Find where the given text appears and provide that cell's center as [X, Y] coordinate. 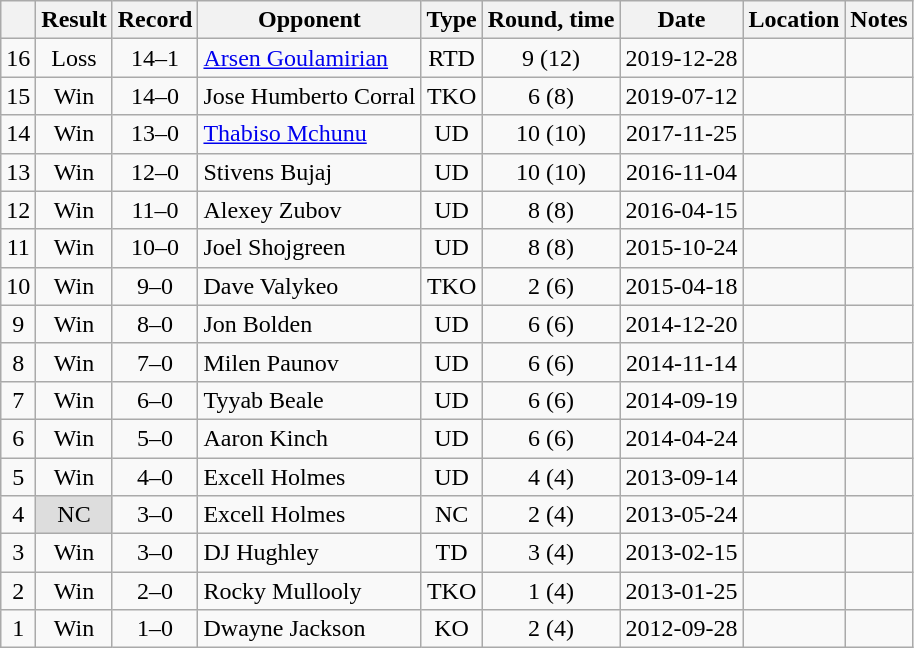
14–0 [155, 96]
2015-10-24 [682, 248]
Dwayne Jackson [310, 629]
4 (4) [551, 477]
10–0 [155, 248]
9–0 [155, 286]
2014-12-20 [682, 324]
Arsen Goulamirian [310, 58]
Jon Bolden [310, 324]
14–1 [155, 58]
Result [74, 20]
10 [18, 286]
15 [18, 96]
2013-01-25 [682, 591]
Loss [74, 58]
9 [18, 324]
Date [682, 20]
6–0 [155, 400]
Joel Shojgreen [310, 248]
4–0 [155, 477]
Dave Valykeo [310, 286]
3 [18, 553]
16 [18, 58]
9 (12) [551, 58]
12–0 [155, 172]
4 [18, 515]
Notes [879, 20]
2015-04-18 [682, 286]
2019-07-12 [682, 96]
Round, time [551, 20]
Stivens Bujaj [310, 172]
13 [18, 172]
2014-11-14 [682, 362]
1 [18, 629]
14 [18, 134]
Milen Paunov [310, 362]
1 (4) [551, 591]
DJ Hughley [310, 553]
12 [18, 210]
5 [18, 477]
TD [452, 553]
Type [452, 20]
2013-02-15 [682, 553]
RTD [452, 58]
Record [155, 20]
2013-09-14 [682, 477]
Jose Humberto Corral [310, 96]
11–0 [155, 210]
6 (8) [551, 96]
11 [18, 248]
Thabiso Mchunu [310, 134]
7–0 [155, 362]
KO [452, 629]
2014-09-19 [682, 400]
Opponent [310, 20]
2014-04-24 [682, 438]
Rocky Mullooly [310, 591]
2019-12-28 [682, 58]
Alexey Zubov [310, 210]
Location [794, 20]
Aaron Kinch [310, 438]
8–0 [155, 324]
8 [18, 362]
2 [18, 591]
2–0 [155, 591]
3 (4) [551, 553]
1–0 [155, 629]
Tyyab Beale [310, 400]
2013-05-24 [682, 515]
2 (6) [551, 286]
6 [18, 438]
2012-09-28 [682, 629]
7 [18, 400]
2016-11-04 [682, 172]
5–0 [155, 438]
2016-04-15 [682, 210]
13–0 [155, 134]
2017-11-25 [682, 134]
